Return the [x, y] coordinate for the center point of the cell that contains the specified text.  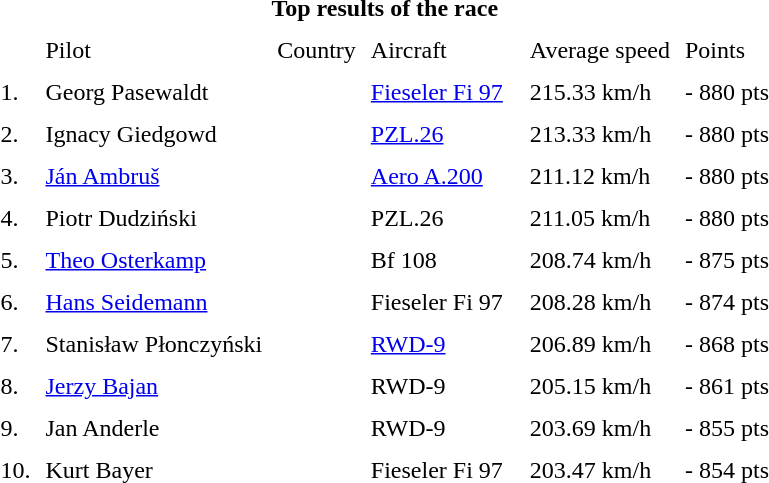
206.89 km/h [600, 344]
Jerzy Bajan [154, 386]
Ján Ambruš [154, 176]
Stanisław Płonczyński [154, 344]
Theo Osterkamp [154, 260]
Piotr Dudziński [154, 218]
Aircraft [442, 50]
203.69 km/h [600, 428]
Country [317, 50]
Georg Pasewaldt [154, 92]
Pilot [154, 50]
211.12 km/h [600, 176]
208.74 km/h [600, 260]
Jan Anderle [154, 428]
Bf 108 [442, 260]
Ignacy Giedgowd [154, 134]
Hans Seidemann [154, 302]
Aero A.200 [442, 176]
211.05 km/h [600, 218]
208.28 km/h [600, 302]
Average speed [600, 50]
205.15 km/h [600, 386]
215.33 km/h [600, 92]
213.33 km/h [600, 134]
